Return the (X, Y) coordinate for the center point of the cell that contains the specified text.  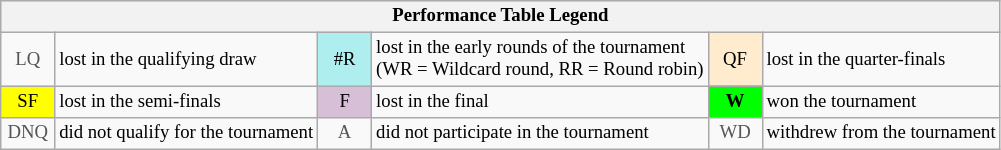
lost in the early rounds of the tournament(WR = Wildcard round, RR = Round robin) (540, 60)
QF (735, 60)
WD (735, 134)
F (345, 102)
did not participate in the tournament (540, 134)
lost in the final (540, 102)
A (345, 134)
won the tournament (881, 102)
lost in the quarter-finals (881, 60)
DNQ (28, 134)
Performance Table Legend (500, 16)
SF (28, 102)
lost in the semi-finals (186, 102)
W (735, 102)
#R (345, 60)
withdrew from the tournament (881, 134)
did not qualify for the tournament (186, 134)
lost in the qualifying draw (186, 60)
LQ (28, 60)
